Pinpoint the cell where the given text exists, returning its (x, y) midpoint coordinate. 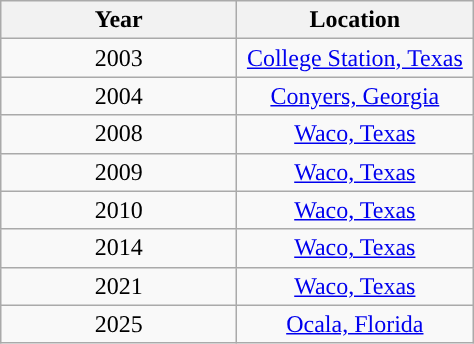
Ocala, Florida (355, 324)
College Station, Texas (355, 58)
2025 (119, 324)
2010 (119, 210)
2003 (119, 58)
2009 (119, 172)
Conyers, Georgia (355, 96)
2021 (119, 286)
Year (119, 20)
2004 (119, 96)
2014 (119, 248)
2008 (119, 134)
Location (355, 20)
